Output the (x, y) coordinate of the center of the cell containing the given text.  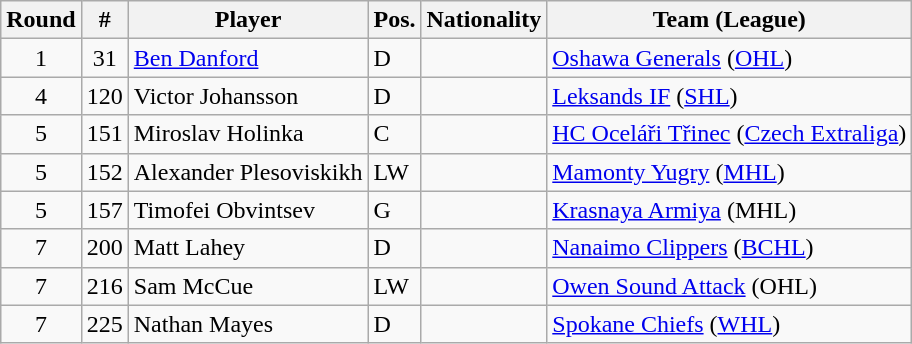
225 (104, 324)
Player (248, 20)
151 (104, 134)
4 (41, 96)
157 (104, 210)
Krasnaya Armiya (MHL) (730, 210)
Ben Danford (248, 58)
1 (41, 58)
Oshawa Generals (OHL) (730, 58)
216 (104, 286)
Round (41, 20)
Matt Lahey (248, 248)
152 (104, 172)
200 (104, 248)
Owen Sound Attack (OHL) (730, 286)
Nationality (484, 20)
C (394, 134)
# (104, 20)
Mamonty Yugry (MHL) (730, 172)
Team (League) (730, 20)
120 (104, 96)
Timofei Obvintsev (248, 210)
Nanaimo Clippers (BCHL) (730, 248)
Sam McCue (248, 286)
31 (104, 58)
G (394, 210)
Spokane Chiefs (WHL) (730, 324)
Nathan Mayes (248, 324)
Leksands IF (SHL) (730, 96)
Miroslav Holinka (248, 134)
Victor Johansson (248, 96)
Alexander Plesoviskikh (248, 172)
Pos. (394, 20)
HC Oceláři Třinec (Czech Extraliga) (730, 134)
